Scan for the cell matching the given text and deliver its (X, Y) coordinate at center. 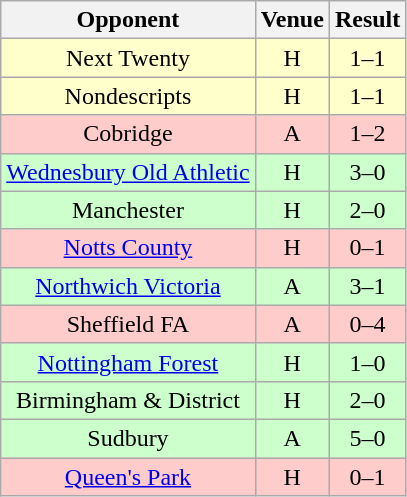
Birmingham & District (128, 400)
Sudbury (128, 438)
Nottingham Forest (128, 362)
Northwich Victoria (128, 286)
Wednesbury Old Athletic (128, 172)
Queen's Park (128, 477)
Nondescripts (128, 96)
Venue (292, 20)
3–1 (367, 286)
Opponent (128, 20)
1–0 (367, 362)
Manchester (128, 210)
Result (367, 20)
1–2 (367, 134)
0–4 (367, 324)
Notts County (128, 248)
3–0 (367, 172)
5–0 (367, 438)
Next Twenty (128, 58)
Cobridge (128, 134)
Sheffield FA (128, 324)
